Search for the cell housing the specified text and yield its (X, Y) center coordinate. 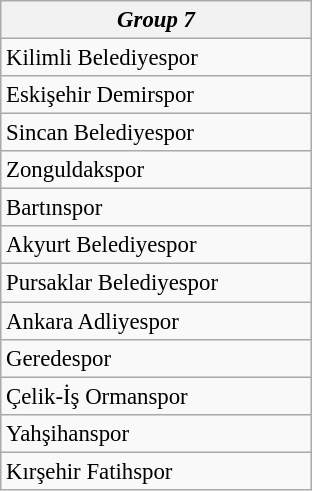
Zonguldakspor (156, 170)
Kilimli Belediyespor (156, 58)
Bartınspor (156, 208)
Akyurt Belediyespor (156, 245)
Yahşihanspor (156, 433)
Group 7 (156, 20)
Ankara Adliyespor (156, 321)
Sincan Belediyespor (156, 133)
Geredespor (156, 358)
Kırşehir Fatihspor (156, 471)
Pursaklar Belediyespor (156, 283)
Eskişehir Demirspor (156, 95)
Çelik-İş Ormanspor (156, 396)
